Pinpoint the cell where the given text exists, returning its (X, Y) midpoint coordinate. 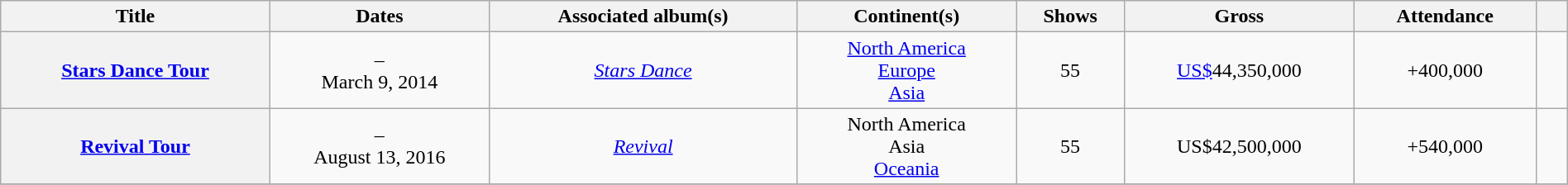
–August 13, 2016 (379, 146)
+400,000 (1445, 70)
Dates (379, 17)
Revival Tour (136, 146)
+540,000 (1445, 146)
Shows (1070, 17)
Continent(s) (906, 17)
Associated album(s) (643, 17)
Revival (643, 146)
North AmericaAsiaOceania (906, 146)
Stars Dance (643, 70)
Gross (1239, 17)
US$42,500,000 (1239, 146)
Stars Dance Tour (136, 70)
Attendance (1445, 17)
Title (136, 17)
US$44,350,000 (1239, 70)
North AmericaEuropeAsia (906, 70)
–March 9, 2014 (379, 70)
